Find where the given text appears and provide that cell's center as [X, Y] coordinate. 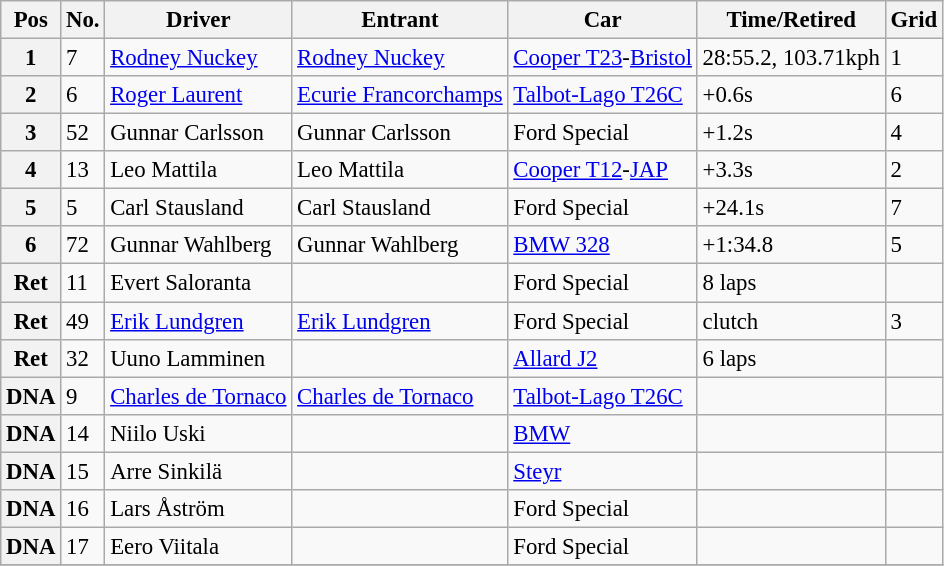
Eero Viitala [198, 546]
9 [83, 396]
16 [83, 509]
Car [602, 20]
13 [83, 170]
49 [83, 321]
Entrant [400, 20]
+24.1s [791, 208]
Arre Sinkilä [198, 471]
clutch [791, 321]
Steyr [602, 471]
52 [83, 133]
Evert Saloranta [198, 283]
+1:34.8 [791, 245]
15 [83, 471]
28:55.2, 103.71kph [791, 58]
Time/Retired [791, 20]
No. [83, 20]
+1.2s [791, 133]
14 [83, 433]
Uuno Lamminen [198, 358]
BMW [602, 433]
6 laps [791, 358]
8 laps [791, 283]
BMW 328 [602, 245]
Cooper T23-Bristol [602, 58]
Pos [31, 20]
Grid [914, 20]
17 [83, 546]
Lars Åström [198, 509]
Roger Laurent [198, 95]
11 [83, 283]
+0.6s [791, 95]
Ecurie Francorchamps [400, 95]
Driver [198, 20]
Niilo Uski [198, 433]
+3.3s [791, 170]
Cooper T12-JAP [602, 170]
72 [83, 245]
32 [83, 358]
Allard J2 [602, 358]
